For the text-containing cell, return its midpoint in [x, y] coordinate format. 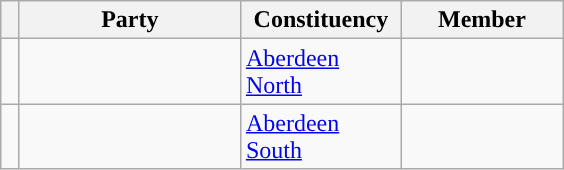
Member [482, 20]
Aberdeen South [320, 136]
Aberdeen North [320, 72]
Party [130, 20]
Constituency [320, 20]
